Return the [x, y] coordinate for the center point of the cell that contains the specified text.  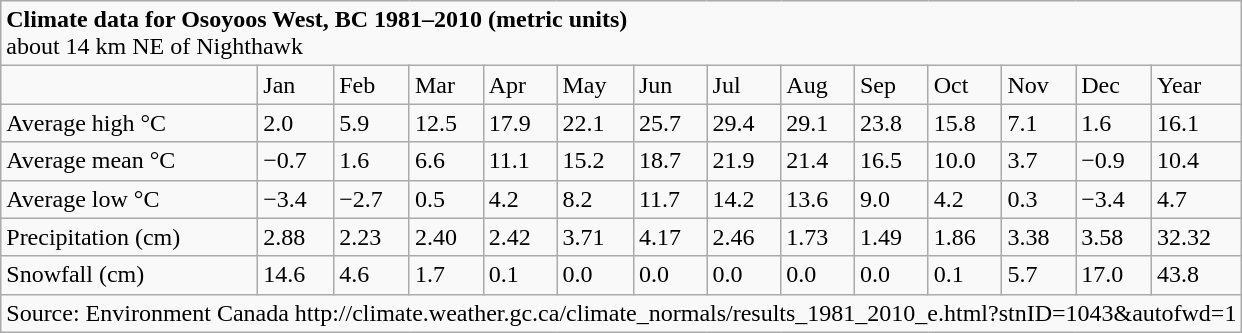
29.1 [818, 123]
18.7 [670, 161]
May [595, 85]
3.58 [1114, 237]
4.6 [372, 275]
3.71 [595, 237]
Average high °C [130, 123]
10.0 [965, 161]
4.7 [1196, 199]
11.1 [520, 161]
Sep [891, 85]
Aug [818, 85]
16.1 [1196, 123]
2.42 [520, 237]
15.2 [595, 161]
Jan [296, 85]
Climate data for Osoyoos West, BC 1981–2010 (metric units)about 14 km NE of Nighthawk [622, 34]
13.6 [818, 199]
−2.7 [372, 199]
1.7 [446, 275]
14.6 [296, 275]
Jun [670, 85]
8.2 [595, 199]
0.3 [1039, 199]
9.0 [891, 199]
Oct [965, 85]
2.46 [744, 237]
4.17 [670, 237]
3.7 [1039, 161]
10.4 [1196, 161]
22.1 [595, 123]
1.49 [891, 237]
Nov [1039, 85]
16.5 [891, 161]
2.88 [296, 237]
6.6 [446, 161]
2.0 [296, 123]
5.7 [1039, 275]
7.1 [1039, 123]
14.2 [744, 199]
0.5 [446, 199]
Precipitation (cm) [130, 237]
25.7 [670, 123]
1.86 [965, 237]
Feb [372, 85]
5.9 [372, 123]
32.32 [1196, 237]
17.9 [520, 123]
29.4 [744, 123]
−0.9 [1114, 161]
−0.7 [296, 161]
2.23 [372, 237]
Dec [1114, 85]
17.0 [1114, 275]
Jul [744, 85]
12.5 [446, 123]
Year [1196, 85]
Apr [520, 85]
2.40 [446, 237]
23.8 [891, 123]
Average mean °C [130, 161]
Mar [446, 85]
11.7 [670, 199]
Snowfall (cm) [130, 275]
Source: Environment Canada http://climate.weather.gc.ca/climate_normals/results_1981_2010_e.html?stnID=1043&autofwd=1 [622, 313]
21.9 [744, 161]
43.8 [1196, 275]
1.73 [818, 237]
Average low °C [130, 199]
21.4 [818, 161]
3.38 [1039, 237]
15.8 [965, 123]
